From the cell containing the given text, extract its center point as [X, Y] coordinate. 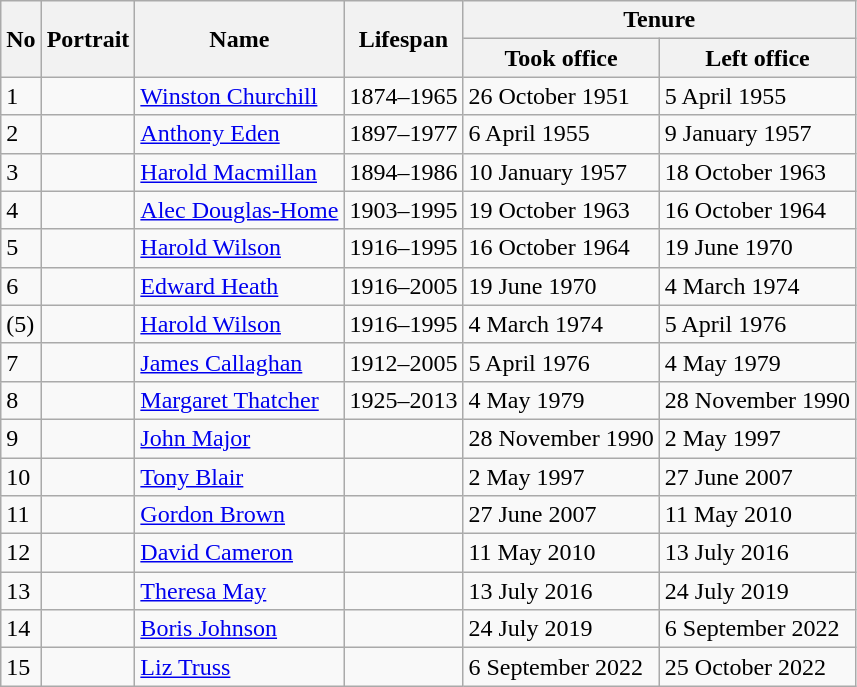
12 [21, 553]
Liz Truss [240, 667]
6 [21, 286]
(5) [21, 324]
Tenure [660, 20]
19 October 1963 [561, 210]
Lifespan [404, 39]
10 January 1957 [561, 172]
Winston Churchill [240, 96]
Alec Douglas-Home [240, 210]
18 October 1963 [757, 172]
Edward Heath [240, 286]
4 [21, 210]
Margaret Thatcher [240, 400]
Gordon Brown [240, 515]
9 [21, 438]
John Major [240, 438]
3 [21, 172]
2 [21, 134]
1 [21, 96]
1925–2013 [404, 400]
11 [21, 515]
5 April 1955 [757, 96]
5 [21, 248]
Name [240, 39]
Left office [757, 58]
7 [21, 362]
1912–2005 [404, 362]
Theresa May [240, 591]
15 [21, 667]
Portrait [88, 39]
James Callaghan [240, 362]
Anthony Eden [240, 134]
25 October 2022 [757, 667]
No [21, 39]
10 [21, 477]
26 October 1951 [561, 96]
Took office [561, 58]
Harold Macmillan [240, 172]
1894–1986 [404, 172]
David Cameron [240, 553]
1916–2005 [404, 286]
1897–1977 [404, 134]
8 [21, 400]
1874–1965 [404, 96]
1903–1995 [404, 210]
14 [21, 629]
13 [21, 591]
Tony Blair [240, 477]
Boris Johnson [240, 629]
6 April 1955 [561, 134]
9 January 1957 [757, 134]
